Return (X, Y) of the center of cell containing provided text 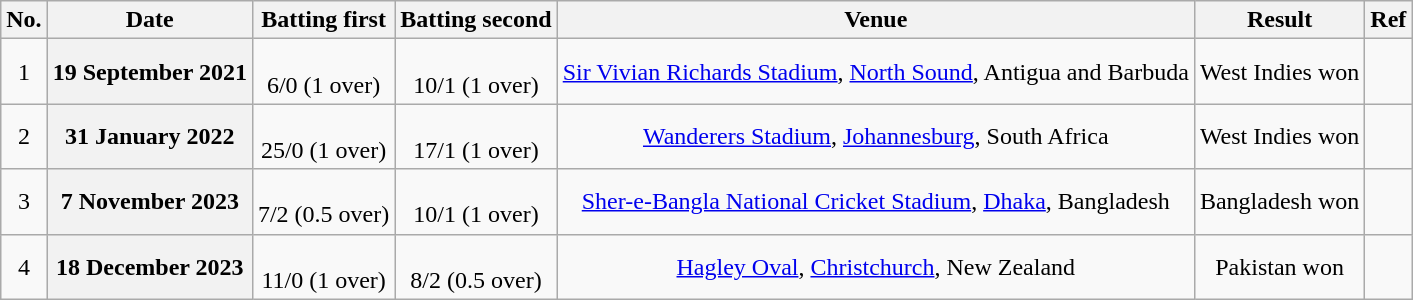
25/0 (1 over) (323, 136)
6/0 (1 over) (323, 72)
Hagley Oval, Christchurch, New Zealand (876, 266)
Pakistan won (1279, 266)
18 December 2023 (150, 266)
Ref (1388, 20)
Sir Vivian Richards Stadium, North Sound, Antigua and Barbuda (876, 72)
Result (1279, 20)
Sher-e-Bangla National Cricket Stadium, Dhaka, Bangladesh (876, 202)
4 (24, 266)
17/1 (1 over) (476, 136)
31 January 2022 (150, 136)
19 September 2021 (150, 72)
1 (24, 72)
2 (24, 136)
11/0 (1 over) (323, 266)
7/2 (0.5 over) (323, 202)
Bangladesh won (1279, 202)
Date (150, 20)
8/2 (0.5 over) (476, 266)
Batting first (323, 20)
No. (24, 20)
7 November 2023 (150, 202)
3 (24, 202)
Venue (876, 20)
Wanderers Stadium, Johannesburg, South Africa (876, 136)
Batting second (476, 20)
